Pinpoint the cell where the given text exists, returning its (X, Y) midpoint coordinate. 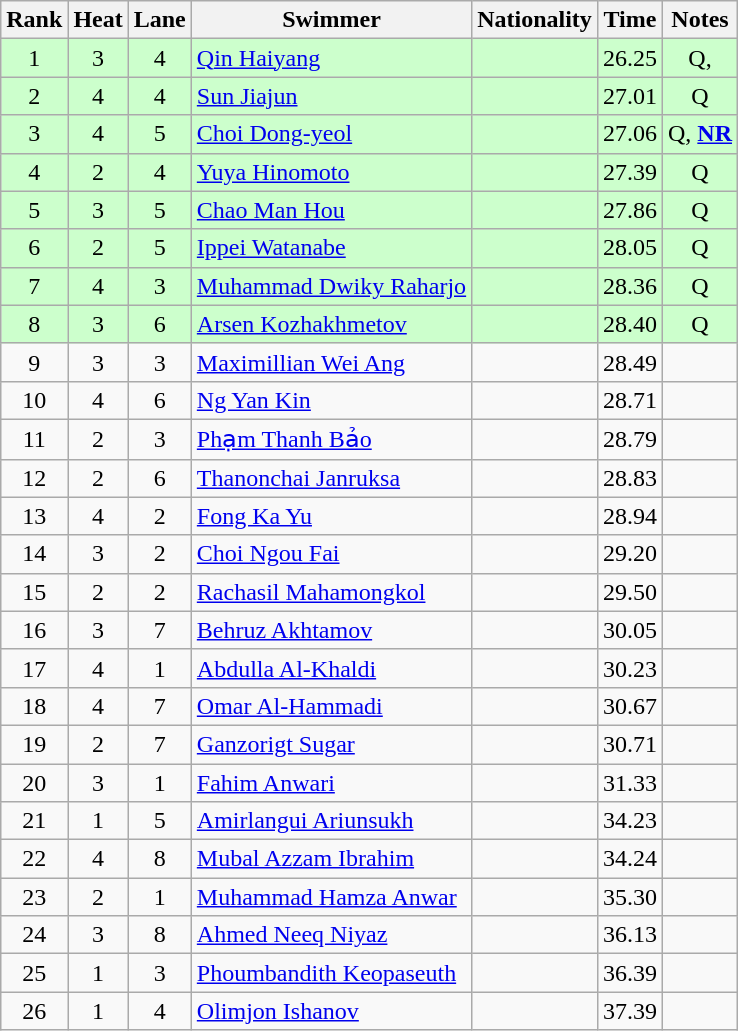
Sun Jiajun (331, 96)
28.83 (630, 478)
28.36 (630, 286)
Muhammad Dwiky Raharjo (331, 286)
Mubal Azzam Ibrahim (331, 859)
Fahim Anwari (331, 783)
28.05 (630, 248)
Behruz Akhtamov (331, 630)
29.20 (630, 554)
27.39 (630, 172)
Maximillian Wei Ang (331, 362)
28.94 (630, 516)
Thanonchai Janruksa (331, 478)
Lane (160, 20)
30.05 (630, 630)
19 (34, 744)
Nationality (535, 20)
26 (34, 1011)
Yuya Hinomoto (331, 172)
Phoumbandith Keopaseuth (331, 973)
34.23 (630, 821)
28.40 (630, 324)
10 (34, 400)
Fong Ka Yu (331, 516)
15 (34, 592)
Amirlangui Ariunsukh (331, 821)
37.39 (630, 1011)
Q, NR (700, 134)
16 (34, 630)
21 (34, 821)
34.24 (630, 859)
Choi Ngou Fai (331, 554)
Rank (34, 20)
18 (34, 706)
Rachasil Mahamongkol (331, 592)
30.23 (630, 668)
13 (34, 516)
31.33 (630, 783)
Time (630, 20)
Chao Man Hou (331, 210)
17 (34, 668)
Muhammad Hamza Anwar (331, 897)
22 (34, 859)
25 (34, 973)
26.25 (630, 58)
Swimmer (331, 20)
Abdulla Al-Khaldi (331, 668)
12 (34, 478)
9 (34, 362)
Heat (98, 20)
27.86 (630, 210)
30.67 (630, 706)
Ganzorigt Sugar (331, 744)
Phạm Thanh Bảo (331, 439)
Choi Dong-yeol (331, 134)
14 (34, 554)
Ippei Watanabe (331, 248)
27.06 (630, 134)
23 (34, 897)
27.01 (630, 96)
Q, (700, 58)
30.71 (630, 744)
Notes (700, 20)
11 (34, 439)
28.79 (630, 439)
35.30 (630, 897)
Olimjon Ishanov (331, 1011)
36.39 (630, 973)
24 (34, 935)
20 (34, 783)
Qin Haiyang (331, 58)
Arsen Kozhakhmetov (331, 324)
Omar Al-Hammadi (331, 706)
Ahmed Neeq Niyaz (331, 935)
29.50 (630, 592)
36.13 (630, 935)
28.49 (630, 362)
Ng Yan Kin (331, 400)
28.71 (630, 400)
